Provide the (x, y) coordinate of the cell's center where the given text is located.  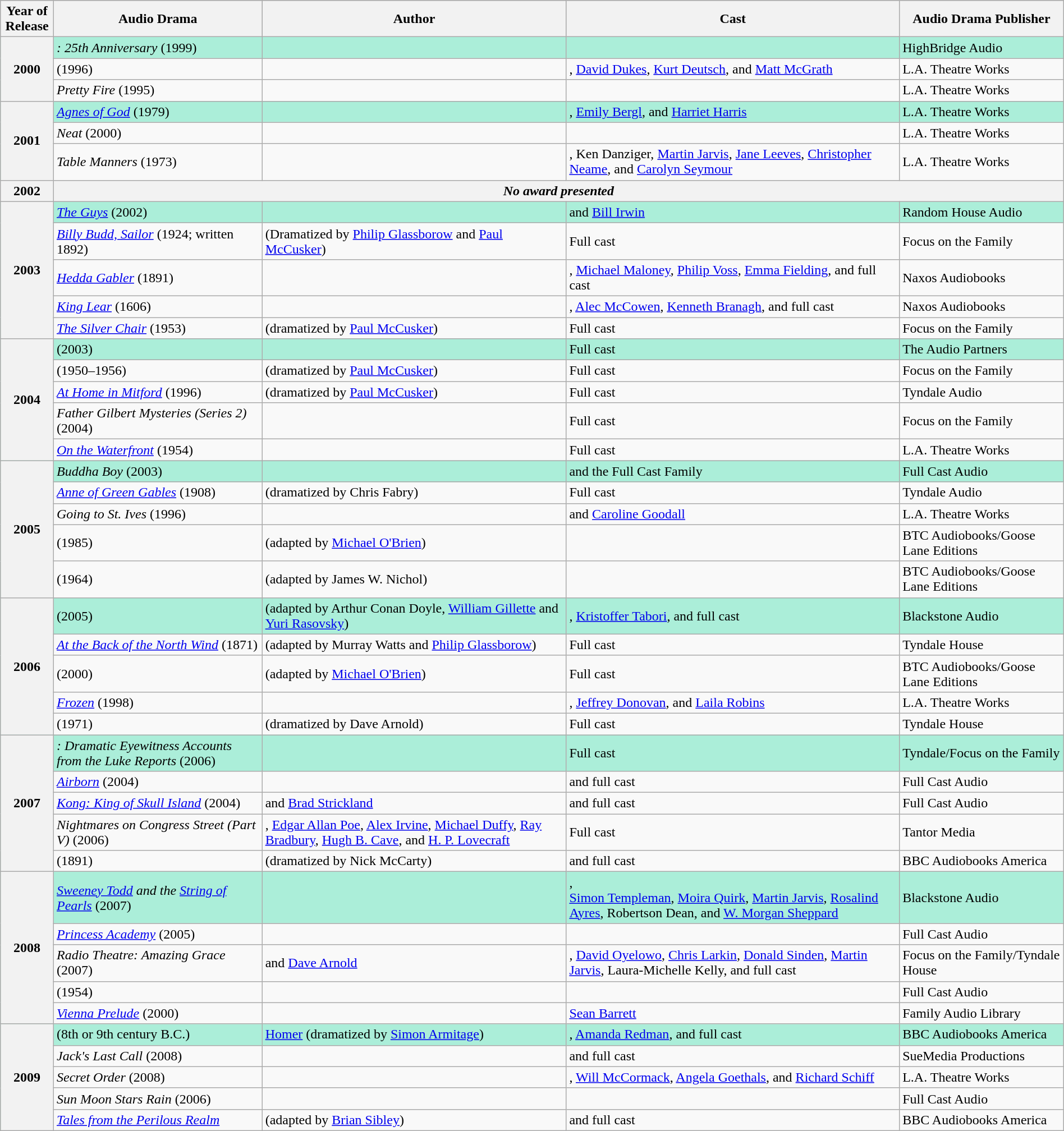
Father Gilbert Mysteries (Series 2) (2004) (158, 421)
(Dramatized by Philip Glassborow and Paul McCusker) (414, 241)
2004 (27, 399)
Focus on the Family/Tyndale House (982, 963)
(2003) (158, 350)
Princess Academy (2005) (158, 934)
Sean Barrett (733, 1013)
On the Waterfront (1954) (158, 450)
(adapted by Brian Sibley) (414, 1120)
Cast (733, 19)
The Silver Chair (1953) (158, 328)
Audio Drama (158, 19)
2009 (27, 1077)
(adapted by Arthur Conan Doyle, William Gillette and Yuri Rasovsky) (414, 616)
Anne of Green Gables (1908) (158, 493)
and Dave Arnold (414, 963)
(8th or 9th century B.C.) (158, 1035)
(1964) (158, 579)
2007 (27, 803)
and Caroline Goodall (733, 514)
2006 (27, 666)
Tantor Media (982, 833)
(1971) (158, 724)
HighBridge Audio (982, 48)
Neat (2000) (158, 133)
Billy Budd, Sailor (1924; written 1892) (158, 241)
,Simon Templeman, Moira Quirk, Martin Jarvis, Rosalind Ayres, Robertson Dean, and W. Morgan Sheppard (733, 898)
Hedda Gabler (1891) (158, 277)
Random House Audio (982, 212)
2000 (27, 69)
(dramatized by Dave Arnold) (414, 724)
King Lear (1606) (158, 306)
Nightmares on Congress Street (Part V) (2006) (158, 833)
(1996) (158, 69)
2002 (27, 191)
Agnes of God (1979) (158, 112)
At the Back of the North Wind (1871) (158, 645)
Year of Release (27, 19)
Tyndale/Focus on the Family (982, 753)
: 25th Anniversary (1999) (158, 48)
(1891) (158, 861)
Table Manners (1973) (158, 162)
, Jeffrey Donovan, and Laila Robins (733, 702)
Buddha Boy (2003) (158, 471)
2008 (27, 948)
Secret Order (2008) (158, 1077)
At Home in Mitford (1996) (158, 392)
The Guys (2002) (158, 212)
, Ken Danziger, Martin Jarvis, Jane Leeves, Christopher Neame, and Carolyn Seymour (733, 162)
Jack's Last Call (2008) (158, 1056)
, David Oyelowo, Chris Larkin, Donald Sinden, Martin Jarvis, Laura-Michelle Kelly, and full cast (733, 963)
, Alec McCowen, Kenneth Branagh, and full cast (733, 306)
(adapted by Murray Watts and Philip Glassborow) (414, 645)
2003 (27, 270)
Vienna Prelude (2000) (158, 1013)
(1954) (158, 992)
and the Full Cast Family (733, 471)
(dramatized by Nick McCarty) (414, 861)
(dramatized by Chris Fabry) (414, 493)
(2000) (158, 673)
, Emily Bergl, and Harriet Harris (733, 112)
Homer (dramatized by Simon Armitage) (414, 1035)
, Will McCormack, Angela Goethals, and Richard Schiff (733, 1077)
Family Audio Library (982, 1013)
(1985) (158, 543)
Sun Moon Stars Rain (2006) (158, 1098)
, Kristoffer Tabori, and full cast (733, 616)
The Audio Partners (982, 350)
Going to St. Ives (1996) (158, 514)
Audio Drama Publisher (982, 19)
, Amanda Redman, and full cast (733, 1035)
SueMedia Productions (982, 1056)
Radio Theatre: Amazing Grace (2007) (158, 963)
, Edgar Allan Poe, Alex Irvine, Michael Duffy, Ray Bradbury, Hugh B. Cave, and H. P. Lovecraft (414, 833)
2001 (27, 140)
, Michael Maloney, Philip Voss, Emma Fielding, and full cast (733, 277)
(adapted by James W. Nichol) (414, 579)
: Dramatic Eyewitness Accounts from the Luke Reports (2006) (158, 753)
Kong: King of Skull Island (2004) (158, 803)
Author (414, 19)
2005 (27, 529)
Sweeney Todd and the String of Pearls (2007) (158, 898)
Tales from the Perilous Realm (158, 1120)
Pretty Fire (1995) (158, 90)
No award presented (558, 191)
Airborn (2004) (158, 782)
(2005) (158, 616)
and Brad Strickland (414, 803)
, David Dukes, Kurt Deutsch, and Matt McGrath (733, 69)
(1950–1956) (158, 371)
Frozen (1998) (158, 702)
and Bill Irwin (733, 212)
